Provide the [x, y] coordinate of the cell's center where the given text is located.  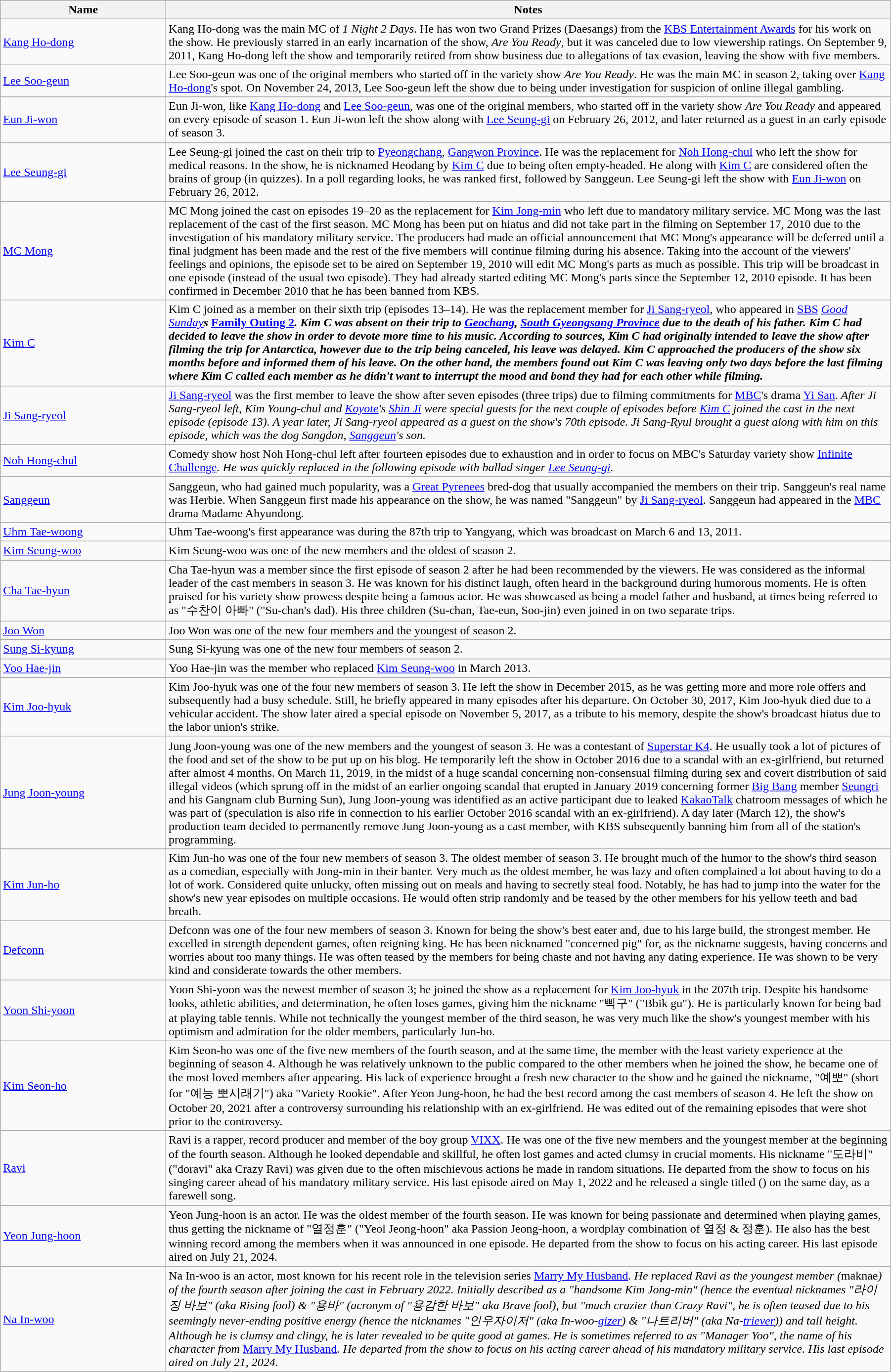
Yoon Shi-yoon [83, 1011]
Kim C [83, 343]
Yoo Hae-jin [83, 668]
Kim Seung-woo was one of the new members and the oldest of season 2. [528, 550]
Yoo Hae-jin was the member who replaced Kim Seung-woo in March 2013. [528, 668]
Kim Joo-hyuk [83, 707]
Lee Soo-geun [83, 81]
Uhm Tae-woong [83, 531]
Cha Tae-hyun [83, 590]
Notes [528, 10]
Noh Hong-chul [83, 461]
Kang Ho-dong [83, 42]
Uhm Tae-woong's first appearance was during the 87th trip to Yangyang, which was broadcast on March 6 and 13, 2011. [528, 531]
Jung Joon-young [83, 792]
Joo Won was one of the new four members and the youngest of season 2. [528, 630]
Sung Si-kyung [83, 649]
Eun Ji-won [83, 120]
Joo Won [83, 630]
Na In-woo [83, 1319]
Defconn [83, 950]
Kim Jun-ho [83, 885]
Kim Seung-woo [83, 550]
Name [83, 10]
Sanggeun [83, 499]
Kim Seon-ho [83, 1086]
Ji Sang-ryeol [83, 415]
Lee Seung-gi [83, 172]
MC Mong [83, 251]
Sung Si-kyung was one of the new four members of season 2. [528, 649]
Ravi [83, 1168]
Yeon Jung-hoon [83, 1236]
